Scan for the cell matching the given text and deliver its [X, Y] coordinate at center. 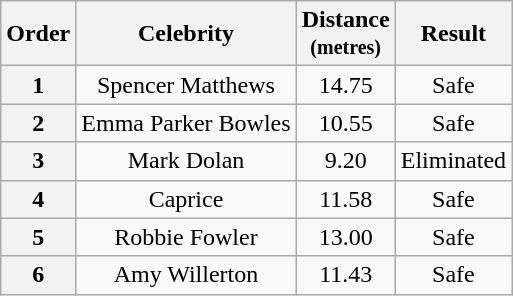
9.20 [346, 161]
13.00 [346, 237]
3 [38, 161]
6 [38, 275]
5 [38, 237]
Mark Dolan [186, 161]
Amy Willerton [186, 275]
Order [38, 34]
10.55 [346, 123]
Emma Parker Bowles [186, 123]
Result [453, 34]
Spencer Matthews [186, 85]
14.75 [346, 85]
1 [38, 85]
Eliminated [453, 161]
2 [38, 123]
Distance(metres) [346, 34]
Celebrity [186, 34]
4 [38, 199]
Caprice [186, 199]
Robbie Fowler [186, 237]
11.58 [346, 199]
11.43 [346, 275]
